Capture the cell that displays the provided text and extract its [x, y] central coordinate. 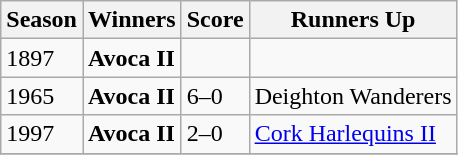
1965 [42, 96]
1897 [42, 58]
Runners Up [353, 20]
1997 [42, 134]
Season [42, 20]
Score [215, 20]
2–0 [215, 134]
6–0 [215, 96]
Winners [132, 20]
Deighton Wanderers [353, 96]
Cork Harlequins II [353, 134]
